Identify which cell holds the provided text, then report its (X, Y) central coordinate. 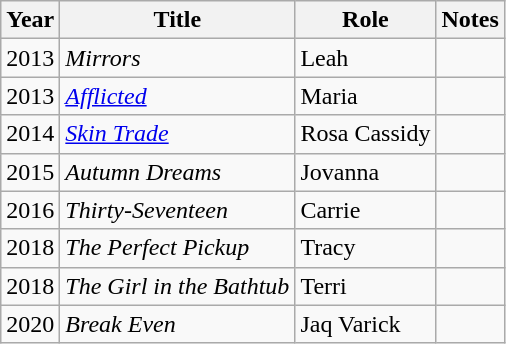
2014 (30, 134)
Jovanna (366, 172)
Year (30, 20)
Mirrors (178, 58)
Maria (366, 96)
Rosa Cassidy (366, 134)
Terri (366, 286)
2020 (30, 324)
2015 (30, 172)
Autumn Dreams (178, 172)
Thirty-Seventeen (178, 210)
Jaq Varick (366, 324)
Title (178, 20)
Leah (366, 58)
Break Even (178, 324)
The Perfect Pickup (178, 248)
The Girl in the Bathtub (178, 286)
Tracy (366, 248)
Role (366, 20)
Notes (470, 20)
Afflicted (178, 96)
Carrie (366, 210)
2016 (30, 210)
Skin Trade (178, 134)
